For the text-containing cell, return its midpoint in (X, Y) coordinate format. 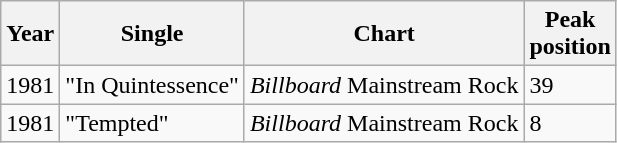
39 (570, 85)
Single (152, 34)
Year (30, 34)
8 (570, 123)
Peakposition (570, 34)
Chart (384, 34)
"In Quintessence" (152, 85)
"Tempted" (152, 123)
